Detect which cell encompasses the target text, then output its (X, Y) center coordinate. 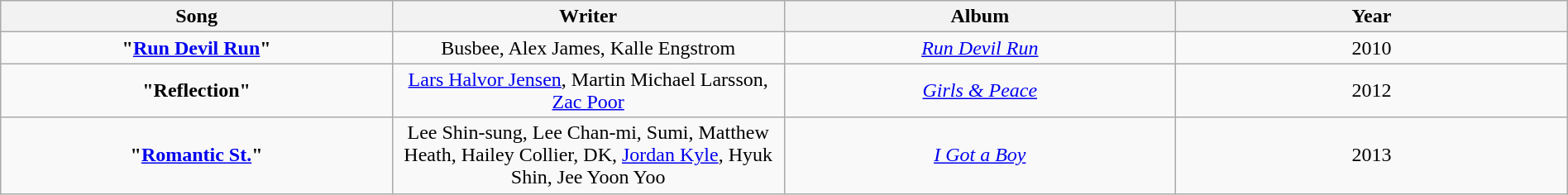
Lars Halvor Jensen, Martin Michael Larsson, Zac Poor (588, 91)
Run Devil Run (980, 48)
"Run Devil Run" (197, 48)
Writer (588, 17)
Girls & Peace (980, 91)
Song (197, 17)
Busbee, Alex James, Kalle Engstrom (588, 48)
2010 (1372, 48)
"Romantic St." (197, 155)
"Reflection" (197, 91)
2012 (1372, 91)
Album (980, 17)
2013 (1372, 155)
I Got a Boy (980, 155)
Year (1372, 17)
Lee Shin-sung, Lee Chan-mi, Sumi, Matthew Heath, Hailey Collier, DK, Jordan Kyle, Hyuk Shin, Jee Yoon Yoo (588, 155)
